Scan for the cell matching the given text and deliver its [X, Y] coordinate at center. 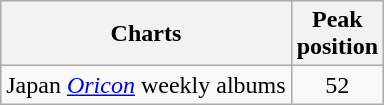
52 [337, 85]
Charts [146, 34]
Peakposition [337, 34]
Japan Oricon weekly albums [146, 85]
